For the text-containing cell, return its midpoint in [X, Y] coordinate format. 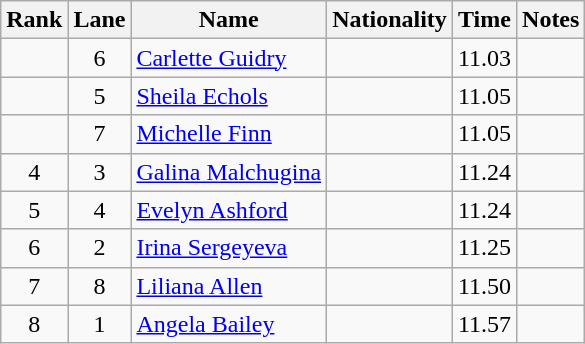
Evelyn Ashford [229, 210]
Irina Sergeyeva [229, 248]
11.57 [484, 324]
Notes [551, 20]
Rank [34, 20]
Nationality [390, 20]
Angela Bailey [229, 324]
2 [100, 248]
Michelle Finn [229, 134]
1 [100, 324]
11.50 [484, 286]
Time [484, 20]
Lane [100, 20]
Carlette Guidry [229, 58]
Galina Malchugina [229, 172]
Sheila Echols [229, 96]
Liliana Allen [229, 286]
Name [229, 20]
11.25 [484, 248]
11.03 [484, 58]
3 [100, 172]
